Find where the given text appears and provide that cell's center as (X, Y) coordinate. 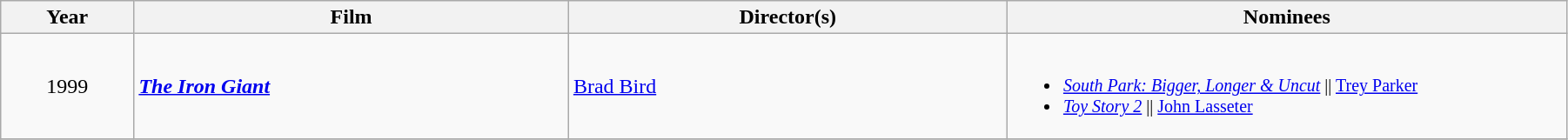
Director(s) (787, 17)
The Iron Giant (352, 87)
1999 (68, 87)
Film (352, 17)
Brad Bird (787, 87)
South Park: Bigger, Longer & Uncut || Trey ParkerToy Story 2 || John Lasseter (1286, 87)
Year (68, 17)
Nominees (1286, 17)
